Scan for the cell matching the given text and deliver its [X, Y] coordinate at center. 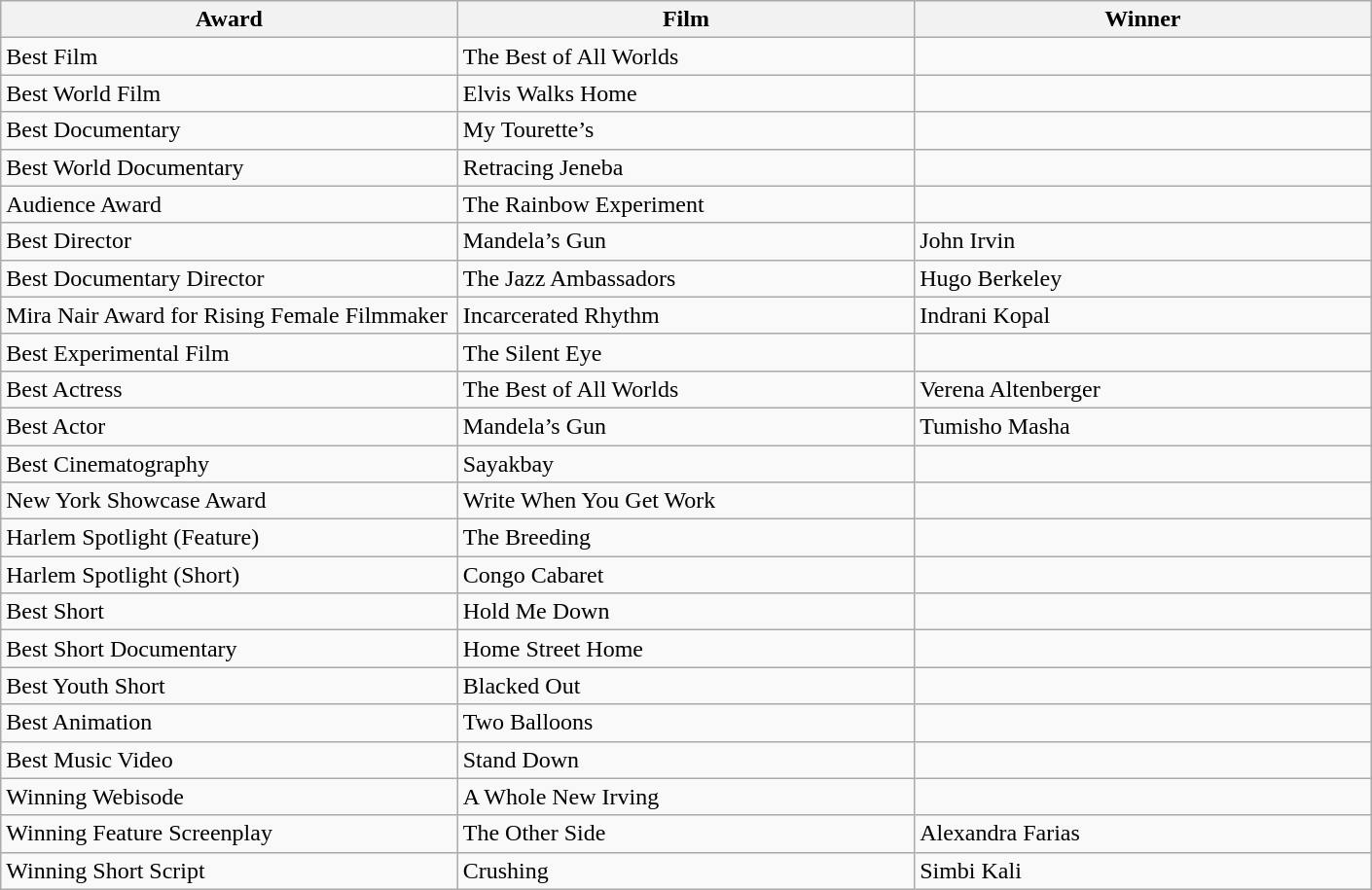
Award [230, 19]
Simbi Kali [1142, 871]
The Jazz Ambassadors [685, 278]
Winning Feature Screenplay [230, 834]
Mira Nair Award for Rising Female Filmmaker [230, 315]
Sayakbay [685, 464]
New York Showcase Award [230, 501]
Verena Altenberger [1142, 389]
Best Cinematography [230, 464]
Harlem Spotlight (Feature) [230, 538]
The Rainbow Experiment [685, 204]
Best Music Video [230, 760]
Winning Webisode [230, 797]
Best Documentary [230, 130]
A Whole New Irving [685, 797]
Write When You Get Work [685, 501]
John Irvin [1142, 241]
Best Documentary Director [230, 278]
My Tourette’s [685, 130]
Best Actor [230, 426]
Congo Cabaret [685, 575]
Tumisho Masha [1142, 426]
Retracing Jeneba [685, 167]
Film [685, 19]
Best Director [230, 241]
Blacked Out [685, 686]
Best World Film [230, 93]
Best Actress [230, 389]
Winning Short Script [230, 871]
Best Experimental Film [230, 352]
Best Youth Short [230, 686]
Winner [1142, 19]
Crushing [685, 871]
Home Street Home [685, 649]
Audience Award [230, 204]
Stand Down [685, 760]
Best Film [230, 56]
Incarcerated Rhythm [685, 315]
The Other Side [685, 834]
Best Animation [230, 723]
Best Short Documentary [230, 649]
Hold Me Down [685, 612]
Indrani Kopal [1142, 315]
The Breeding [685, 538]
The Silent Eye [685, 352]
Elvis Walks Home [685, 93]
Two Balloons [685, 723]
Hugo Berkeley [1142, 278]
Harlem Spotlight (Short) [230, 575]
Best Short [230, 612]
Alexandra Farias [1142, 834]
Best World Documentary [230, 167]
